Determine the (x, y) coordinate at the center of the cell enclosing the given text.  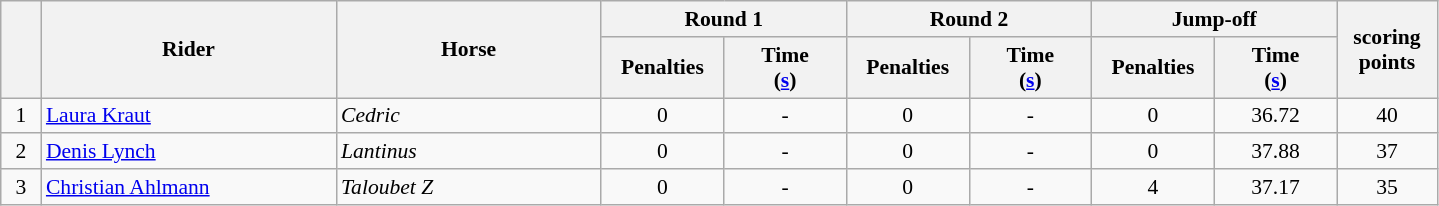
37.88 (1276, 152)
scoringpoints (1387, 50)
Rider (188, 50)
Horse (468, 50)
37 (1387, 152)
35 (1387, 187)
Christian Ahlmann (188, 187)
1 (21, 116)
40 (1387, 116)
Laura Kraut (188, 116)
Round 1 (724, 19)
3 (21, 187)
Jump-off (1214, 19)
Denis Lynch (188, 152)
Round 2 (968, 19)
Lantinus (468, 152)
36.72 (1276, 116)
Cedric (468, 116)
Taloubet Z (468, 187)
37.17 (1276, 187)
4 (1154, 187)
2 (21, 152)
